For the text-containing cell, return its midpoint in [x, y] coordinate format. 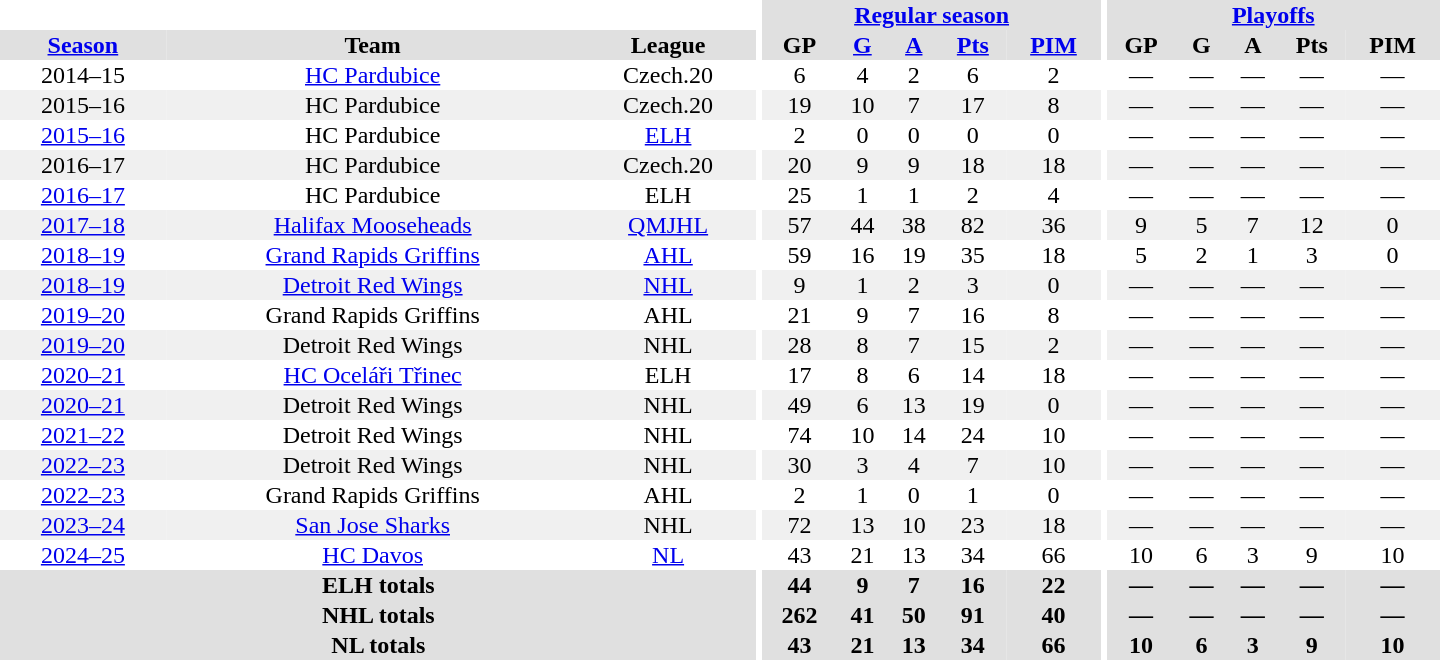
League [668, 45]
NL totals [378, 645]
20 [799, 165]
35 [974, 255]
74 [799, 435]
2021–22 [83, 435]
25 [799, 195]
2024–25 [83, 555]
22 [1054, 585]
28 [799, 345]
91 [974, 615]
Regular season [931, 15]
2023–24 [83, 525]
Halifax Mooseheads [373, 225]
2014–15 [83, 75]
Team [373, 45]
262 [799, 615]
Season [83, 45]
Playoffs [1273, 15]
HC Davos [373, 555]
San Jose Sharks [373, 525]
82 [974, 225]
15 [974, 345]
40 [1054, 615]
NL [668, 555]
QMJHL [668, 225]
41 [862, 615]
30 [799, 465]
38 [914, 225]
NHL totals [378, 615]
HC Oceláři Třinec [373, 375]
72 [799, 525]
50 [914, 615]
57 [799, 225]
12 [1312, 225]
49 [799, 405]
ELH totals [378, 585]
59 [799, 255]
24 [974, 435]
36 [1054, 225]
2017–18 [83, 225]
23 [974, 525]
